Provide the (X, Y) coordinate of the cell's center where the given text is located.  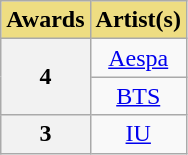
BTS (138, 96)
Aespa (138, 58)
Artist(s) (138, 20)
4 (46, 77)
3 (46, 134)
IU (138, 134)
Awards (46, 20)
